From the cell containing the given text, extract its center point as [X, Y] coordinate. 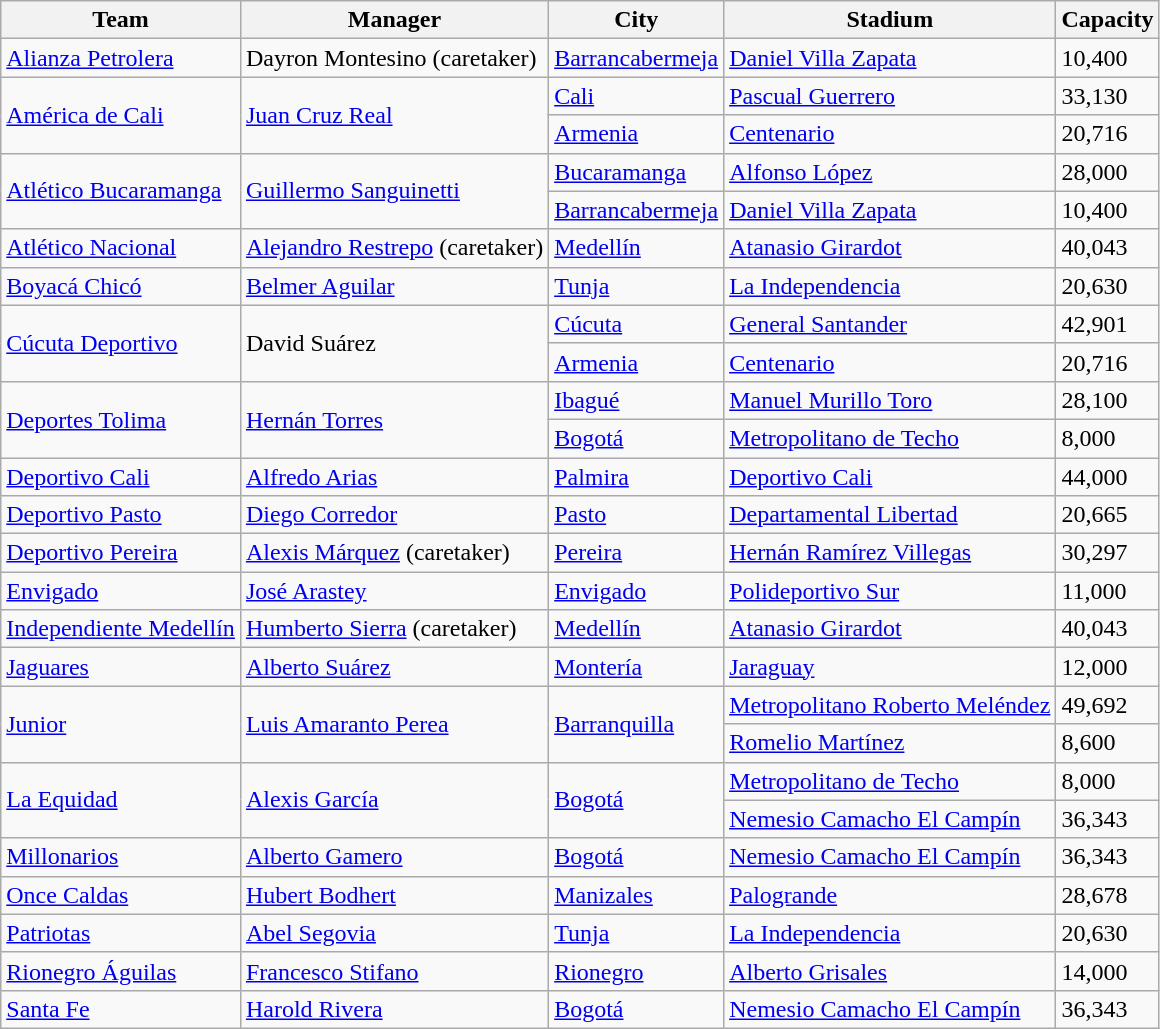
Atlético Bucaramanga [121, 191]
Jaguares [121, 667]
49,692 [1108, 705]
28,100 [1108, 400]
Alberto Grisales [890, 971]
20,665 [1108, 515]
Guillermo Sanguinetti [394, 191]
Team [121, 20]
Ibagué [636, 400]
Pascual Guerrero [890, 96]
Harold Rivera [394, 1009]
44,000 [1108, 477]
Cúcuta [636, 324]
Humberto Sierra (caretaker) [394, 629]
Manizales [636, 895]
Pereira [636, 553]
Francesco Stifano [394, 971]
Hubert Bodhert [394, 895]
Alberto Gamero [394, 857]
Romelio Martínez [890, 743]
Once Caldas [121, 895]
City [636, 20]
Alberto Suárez [394, 667]
28,678 [1108, 895]
Capacity [1108, 20]
Montería [636, 667]
David Suárez [394, 343]
30,297 [1108, 553]
28,000 [1108, 172]
Cali [636, 96]
Alejandro Restrepo (caretaker) [394, 248]
Stadium [890, 20]
Manager [394, 20]
Jaraguay [890, 667]
Diego Corredor [394, 515]
8,600 [1108, 743]
Rionegro Águilas [121, 971]
Deportes Tolima [121, 419]
Polideportivo Sur [890, 591]
Alexis Márquez (caretaker) [394, 553]
Alexis García [394, 800]
Deportivo Pereira [121, 553]
General Santander [890, 324]
Alfonso López [890, 172]
Palogrande [890, 895]
Belmer Aguilar [394, 286]
Bucaramanga [636, 172]
José Arastey [394, 591]
14,000 [1108, 971]
Boyacá Chicó [121, 286]
Millonarios [121, 857]
Cúcuta Deportivo [121, 343]
Rionegro [636, 971]
Manuel Murillo Toro [890, 400]
Hernán Torres [394, 419]
Luis Amaranto Perea [394, 724]
Metropolitano Roberto Meléndez [890, 705]
Independiente Medellín [121, 629]
Abel Segovia [394, 933]
La Equidad [121, 800]
Hernán Ramírez Villegas [890, 553]
11,000 [1108, 591]
Junior [121, 724]
Deportivo Pasto [121, 515]
Santa Fe [121, 1009]
Departamental Libertad [890, 515]
Juan Cruz Real [394, 115]
Barranquilla [636, 724]
12,000 [1108, 667]
Alfredo Arias [394, 477]
Palmira [636, 477]
42,901 [1108, 324]
Patriotas [121, 933]
33,130 [1108, 96]
Atlético Nacional [121, 248]
América de Cali [121, 115]
Pasto [636, 515]
Dayron Montesino (caretaker) [394, 58]
Alianza Petrolera [121, 58]
